Find where the given text appears and provide that cell's center as (x, y) coordinate. 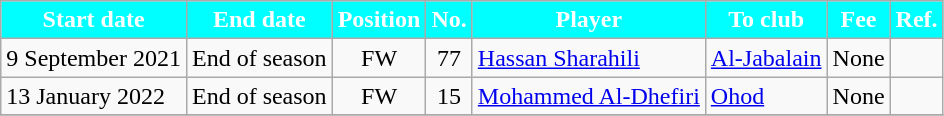
9 September 2021 (94, 58)
To club (766, 20)
Start date (94, 20)
Player (588, 20)
Mohammed Al-Dhefiri (588, 96)
Position (379, 20)
No. (449, 20)
Fee (858, 20)
Ohod (766, 96)
15 (449, 96)
End date (259, 20)
77 (449, 58)
Al-Jabalain (766, 58)
Hassan Sharahili (588, 58)
13 January 2022 (94, 96)
Ref. (916, 20)
